Output the [X, Y] coordinate of the center of the cell containing the given text.  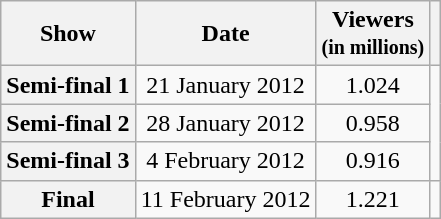
Semi-final 3 [68, 161]
11 February 2012 [226, 199]
Date [226, 34]
0.958 [373, 123]
Semi-final 2 [68, 123]
Semi-final 1 [68, 85]
Final [68, 199]
1.024 [373, 85]
21 January 2012 [226, 85]
Show [68, 34]
1.221 [373, 199]
28 January 2012 [226, 123]
Viewers(in millions) [373, 34]
0.916 [373, 161]
4 February 2012 [226, 161]
